Scan for the cell matching the given text and deliver its [x, y] coordinate at center. 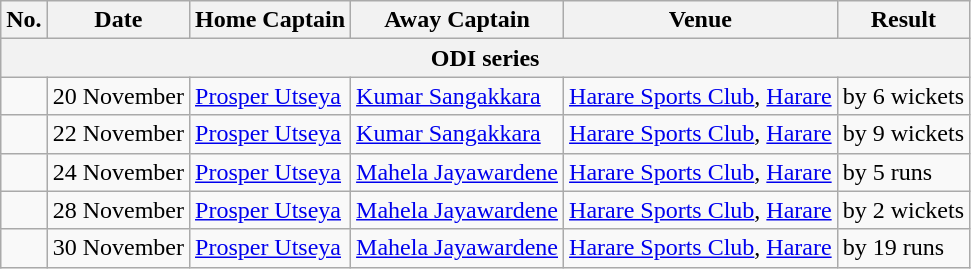
ODI series [486, 58]
Home Captain [270, 20]
by 19 runs [903, 248]
by 6 wickets [903, 96]
Result [903, 20]
Date [118, 20]
24 November [118, 172]
20 November [118, 96]
by 2 wickets [903, 210]
28 November [118, 210]
30 November [118, 248]
No. [24, 20]
22 November [118, 134]
Away Captain [458, 20]
by 5 runs [903, 172]
by 9 wickets [903, 134]
Venue [701, 20]
